Capture the cell that displays the provided text and extract its (x, y) central coordinate. 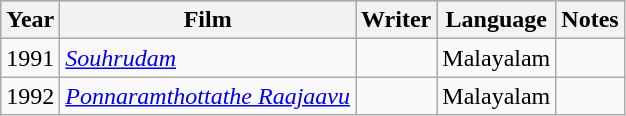
Language (496, 20)
Ponnaramthottathe Raajaavu (208, 96)
Writer (396, 20)
Film (208, 20)
Year (30, 20)
Souhrudam (208, 58)
1991 (30, 58)
1992 (30, 96)
Notes (590, 20)
